For the text-containing cell, return its midpoint in (X, Y) coordinate format. 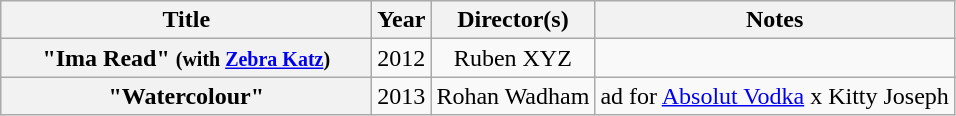
"Watercolour" (186, 96)
Rohan Wadham (513, 96)
2013 (402, 96)
Ruben XYZ (513, 58)
Notes (775, 20)
"Ima Read" (with Zebra Katz) (186, 58)
ad for Absolut Vodka x Kitty Joseph (775, 96)
Director(s) (513, 20)
Year (402, 20)
Title (186, 20)
2012 (402, 58)
